Locate the cell with the specified text and output its (X, Y) center coordinate. 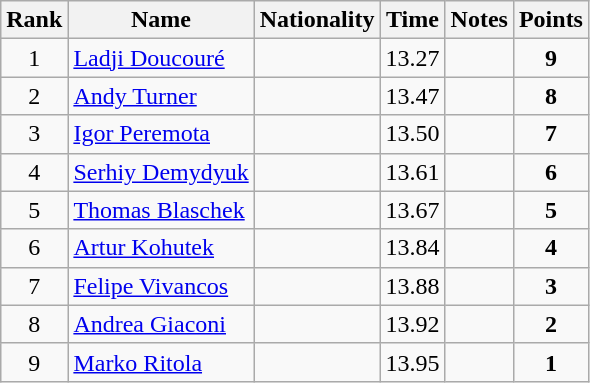
Felipe Vivancos (161, 286)
13.84 (412, 248)
Serhiy Demydyuk (161, 172)
Artur Kohutek (161, 248)
Igor Peremota (161, 134)
13.47 (412, 96)
13.67 (412, 210)
Andy Turner (161, 96)
13.95 (412, 362)
13.61 (412, 172)
13.27 (412, 58)
Ladji Doucouré (161, 58)
Thomas Blaschek (161, 210)
13.92 (412, 324)
Marko Ritola (161, 362)
Rank (34, 20)
Andrea Giaconi (161, 324)
Points (550, 20)
Notes (479, 20)
Nationality (317, 20)
13.88 (412, 286)
Time (412, 20)
Name (161, 20)
13.50 (412, 134)
